Detect which cell encompasses the target text, then output its [X, Y] center coordinate. 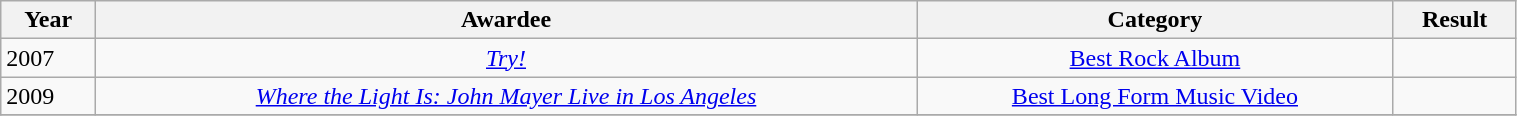
2007 [48, 58]
Category [1154, 20]
2009 [48, 96]
Result [1454, 20]
Awardee [506, 20]
Try! [506, 58]
Best Rock Album [1154, 58]
Best Long Form Music Video [1154, 96]
Where the Light Is: John Mayer Live in Los Angeles [506, 96]
Year [48, 20]
